Scan for the cell matching the given text and deliver its (x, y) coordinate at center. 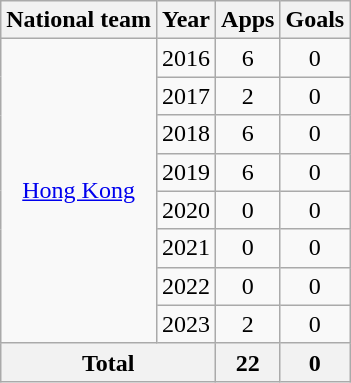
22 (248, 362)
2016 (186, 58)
Goals (315, 20)
2017 (186, 96)
2022 (186, 286)
2023 (186, 324)
2018 (186, 134)
2021 (186, 248)
2019 (186, 172)
Hong Kong (79, 191)
Year (186, 20)
Total (108, 362)
Apps (248, 20)
2020 (186, 210)
National team (79, 20)
